Extract the (x, y) coordinate from the center of the cell holding the provided text.  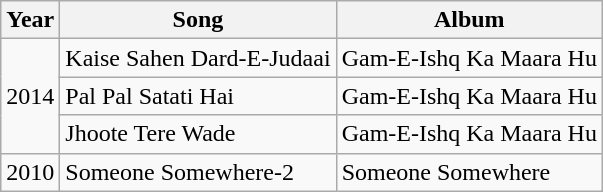
Someone Somewhere (469, 172)
Pal Pal Satati Hai (198, 96)
Jhoote Tere Wade (198, 134)
Album (469, 20)
2014 (30, 96)
Kaise Sahen Dard-E-Judaai (198, 58)
Song (198, 20)
Year (30, 20)
Someone Somewhere-2 (198, 172)
2010 (30, 172)
